Identify which cell holds the provided text, then report its [X, Y] central coordinate. 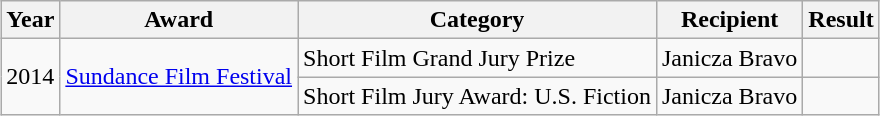
Award [179, 20]
2014 [30, 77]
Recipient [729, 20]
Category [478, 20]
Short Film Jury Award: U.S. Fiction [478, 96]
Sundance Film Festival [179, 77]
Year [30, 20]
Result [841, 20]
Short Film Grand Jury Prize [478, 58]
